Determine the [X, Y] coordinate at the center of the cell enclosing the given text.  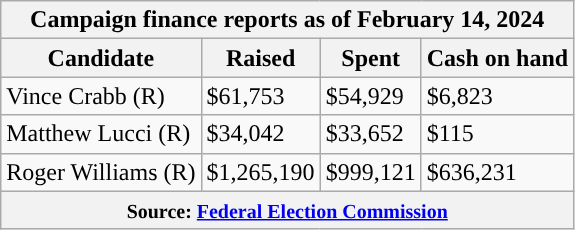
Roger Williams (R) [101, 172]
$6,823 [497, 96]
Candidate [101, 58]
$61,753 [260, 96]
$34,042 [260, 134]
Matthew Lucci (R) [101, 134]
Source: Federal Election Commission [288, 210]
$115 [497, 134]
Vince Crabb (R) [101, 96]
Spent [370, 58]
$33,652 [370, 134]
$1,265,190 [260, 172]
Campaign finance reports as of February 14, 2024 [288, 20]
Cash on hand [497, 58]
$54,929 [370, 96]
$999,121 [370, 172]
$636,231 [497, 172]
Raised [260, 58]
